Identify which cell holds the provided text, then report its (X, Y) central coordinate. 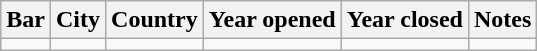
Country (155, 20)
Year opened (272, 20)
Bar (26, 20)
Year closed (404, 20)
Notes (502, 20)
City (78, 20)
